Find where the given text appears and provide that cell's center as [X, Y] coordinate. 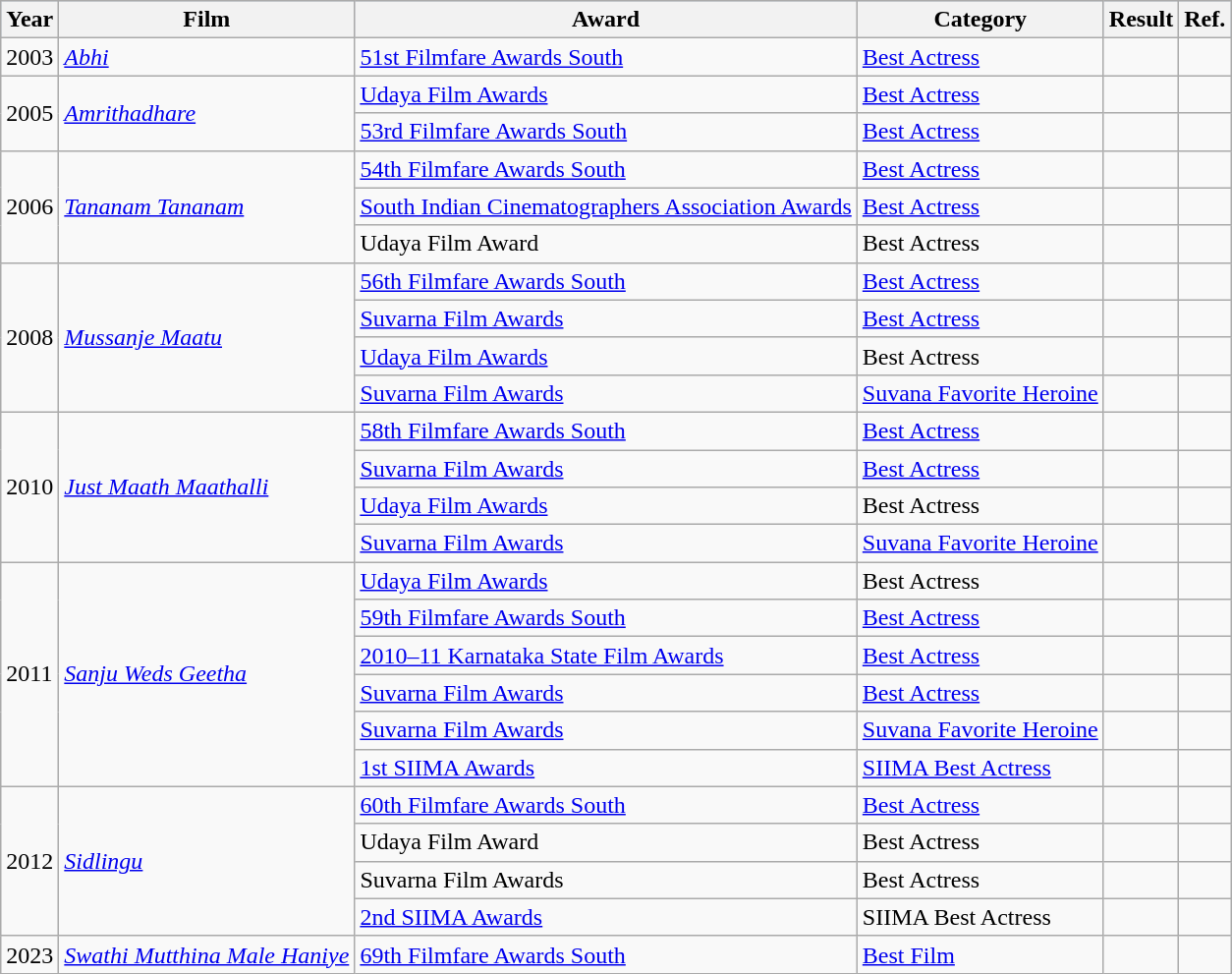
2023 [29, 954]
Sidlingu [206, 861]
2nd SIIMA Awards [605, 917]
Film [206, 20]
Category [980, 20]
Amrithadhare [206, 113]
2008 [29, 337]
Ref. [1204, 20]
58th Filmfare Awards South [605, 430]
2011 [29, 674]
Award [605, 20]
1st SIIMA Awards [605, 768]
2005 [29, 113]
54th Filmfare Awards South [605, 169]
51st Filmfare Awards South [605, 57]
69th Filmfare Awards South [605, 954]
Abhi [206, 57]
Best Film [980, 954]
Sanju Weds Geetha [206, 674]
Result [1141, 20]
Swathi Mutthina Male Haniye [206, 954]
2003 [29, 57]
Year [29, 20]
Mussanje Maatu [206, 337]
60th Filmfare Awards South [605, 805]
Just Maath Maathalli [206, 487]
2006 [29, 206]
2010 [29, 487]
South Indian Cinematographers Association Awards [605, 206]
2012 [29, 861]
56th Filmfare Awards South [605, 281]
Tananam Tananam [206, 206]
53rd Filmfare Awards South [605, 132]
2010–11 Karnataka State Film Awards [605, 656]
59th Filmfare Awards South [605, 618]
